Search for the cell housing the specified text and yield its [X, Y] center coordinate. 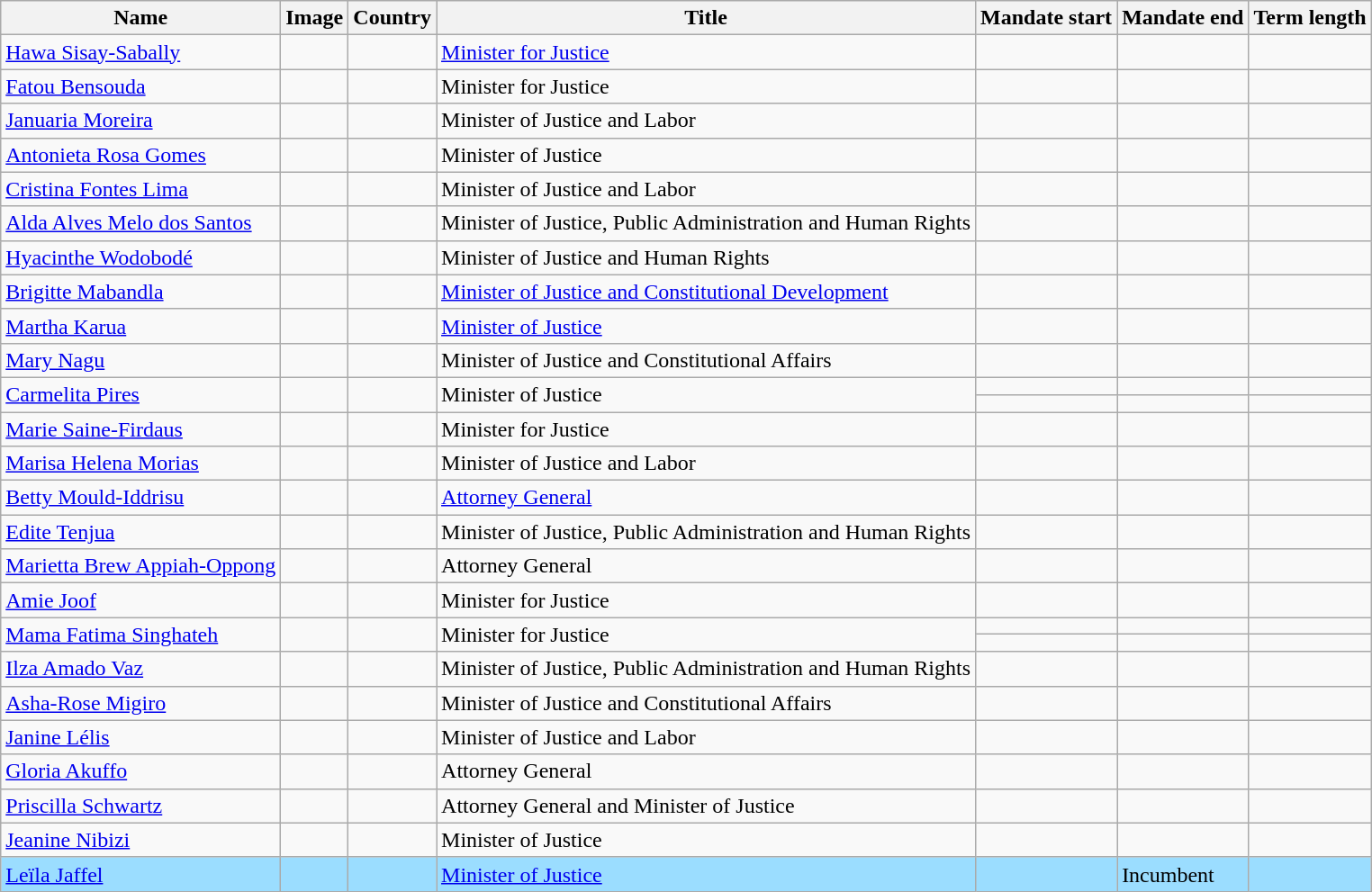
Marisa Helena Morias [140, 464]
Minister of Justice and Constitutional Development [706, 292]
Incumbent [1183, 874]
Gloria Akuffo [140, 771]
Hawa Sisay-Sabally [140, 52]
Name [140, 18]
Cristina Fontes Lima [140, 189]
Mary Nagu [140, 360]
Brigitte Mabandla [140, 292]
Asha-Rose Migiro [140, 703]
Minister of Justice and Human Rights [706, 257]
Edite Tenjua [140, 532]
Title [706, 18]
Marietta Brew Appiah-Oppong [140, 566]
Betty Mould-Iddrisu [140, 498]
Country [393, 18]
Priscilla Schwartz [140, 806]
Ilza Amado Vaz [140, 669]
Januaria Moreira [140, 121]
Jeanine Nibizi [140, 840]
Fatou Bensouda [140, 86]
Janine Lélis [140, 737]
Carmelita Pires [140, 394]
Term length [1310, 18]
Hyacinthe Wodobodé [140, 257]
Marie Saine-Firdaus [140, 429]
Attorney General and Minister of Justice [706, 806]
Mandate end [1183, 18]
Mama Fatima Singhateh [140, 635]
Amie Joof [140, 600]
Image [315, 18]
Antonieta Rosa Gomes [140, 155]
Martha Karua [140, 326]
Mandate start [1046, 18]
Alda Alves Melo dos Santos [140, 223]
Leïla Jaffel [140, 874]
